Detect which cell encompasses the target text, then output its [x, y] center coordinate. 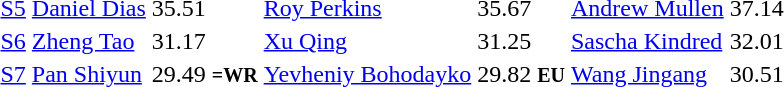
Xu Qing [368, 41]
31.25 [522, 41]
Zheng Tao [88, 41]
Sascha Kindred [648, 41]
31.17 [204, 41]
